Identify which cell holds the provided text, then report its [x, y] central coordinate. 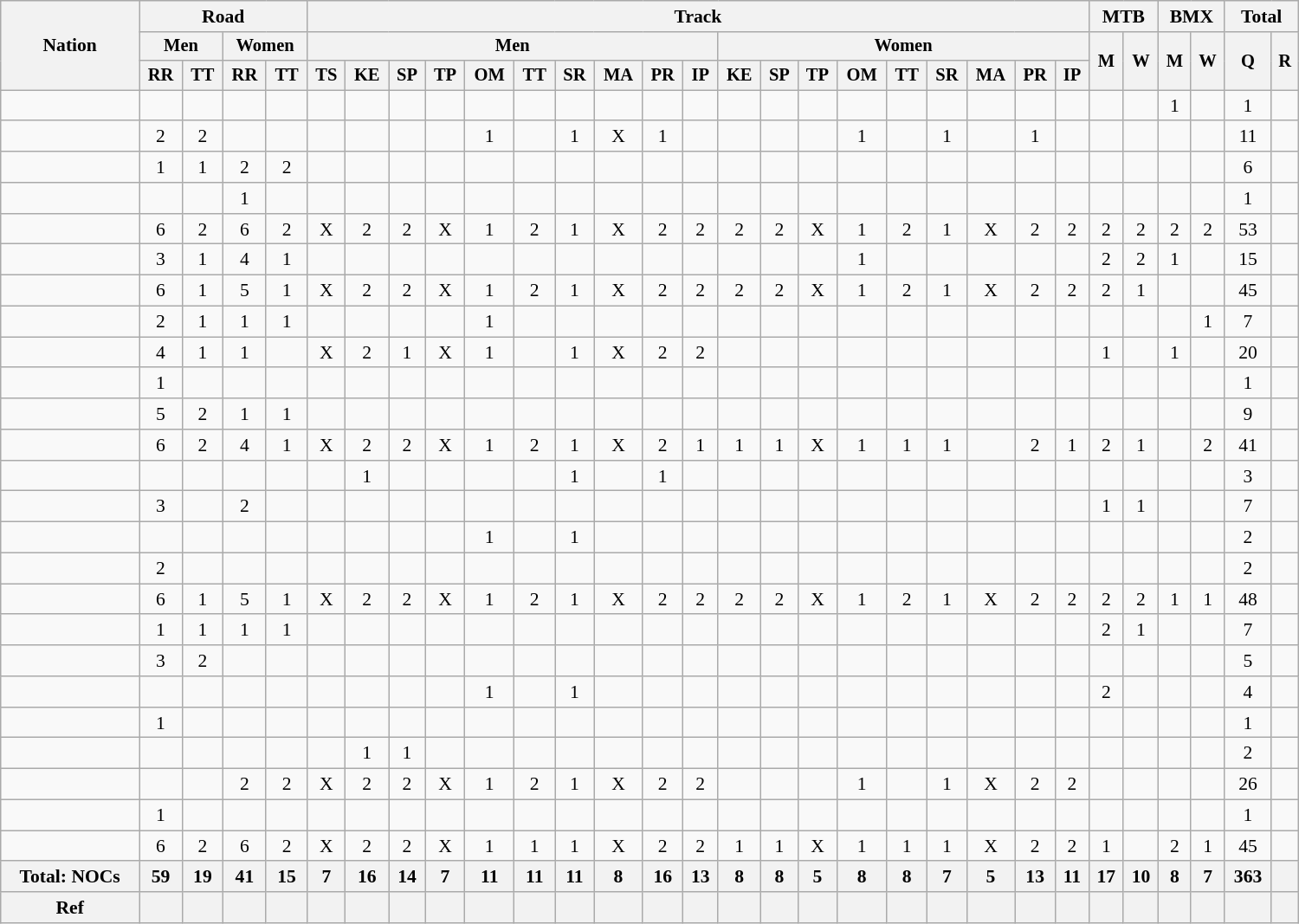
14 [407, 877]
Total [1261, 16]
Nation [70, 45]
Total: NOCs [70, 877]
TS [326, 75]
20 [1248, 352]
48 [1248, 599]
10 [1141, 877]
Ref [70, 908]
26 [1248, 785]
Q [1248, 61]
MTB [1123, 16]
R [1285, 61]
53 [1248, 229]
59 [161, 877]
BMX [1192, 16]
Track [698, 16]
19 [203, 877]
363 [1248, 877]
Road [223, 16]
9 [1248, 414]
17 [1106, 877]
